Return the (x, y) coordinate for the center point of the cell that contains the specified text.  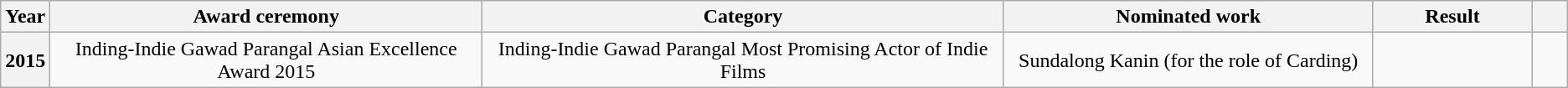
Inding-Indie Gawad Parangal Most Promising Actor of Indie Films (744, 60)
Sundalong Kanin (for the role of Carding) (1188, 60)
Nominated work (1188, 17)
Award ceremony (266, 17)
Category (744, 17)
Result (1452, 17)
2015 (25, 60)
Year (25, 17)
Inding-Indie Gawad Parangal Asian Excellence Award 2015 (266, 60)
